Find where the given text appears and provide that cell's center as (x, y) coordinate. 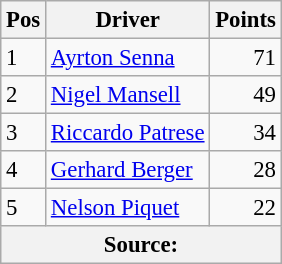
4 (24, 170)
Source: (141, 245)
Driver (128, 20)
2 (24, 95)
Gerhard Berger (128, 170)
Ayrton Senna (128, 58)
5 (24, 208)
28 (246, 170)
34 (246, 133)
49 (246, 95)
1 (24, 58)
Nigel Mansell (128, 95)
Points (246, 20)
3 (24, 133)
71 (246, 58)
Pos (24, 20)
Riccardo Patrese (128, 133)
22 (246, 208)
Nelson Piquet (128, 208)
